Identify which cell holds the provided text, then report its (x, y) central coordinate. 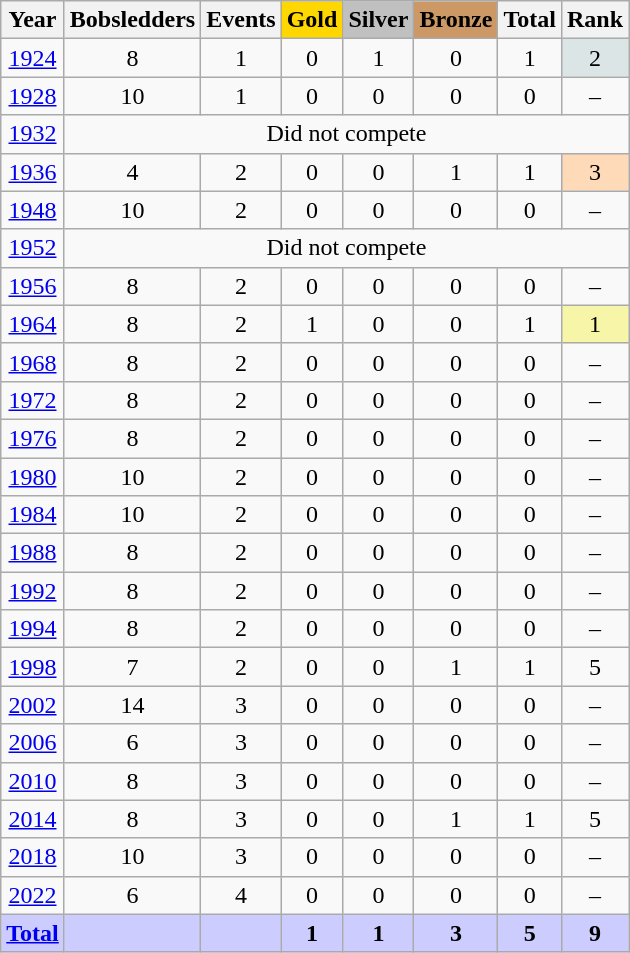
1948 (33, 210)
Bobsledders (132, 20)
2022 (33, 895)
1932 (33, 134)
1924 (33, 58)
14 (132, 705)
7 (132, 667)
1998 (33, 667)
Silver (378, 20)
9 (594, 933)
1964 (33, 324)
1968 (33, 362)
1956 (33, 286)
1980 (33, 477)
1936 (33, 172)
Year (33, 20)
1972 (33, 400)
1994 (33, 629)
Rank (594, 20)
2002 (33, 705)
Events (241, 20)
1992 (33, 591)
1952 (33, 248)
2014 (33, 819)
1928 (33, 96)
2010 (33, 781)
2018 (33, 857)
1976 (33, 438)
Gold (312, 20)
1984 (33, 515)
Bronze (456, 20)
2006 (33, 743)
1988 (33, 553)
